Determine the (X, Y) coordinate at the center of the cell enclosing the given text.  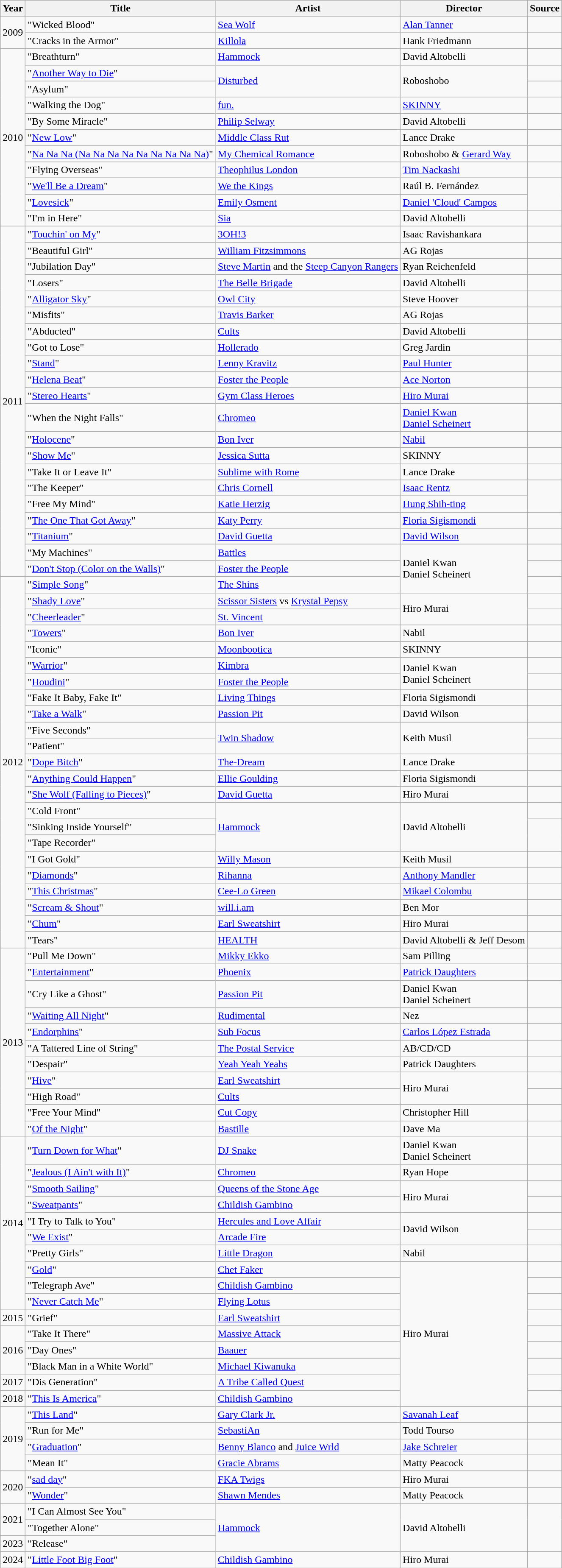
"My Machines" (120, 552)
2012 (13, 762)
"Cheerleader" (120, 617)
"Cracks in the Armor" (120, 41)
Ryan Reichenfeld (464, 267)
Benny Blanco and Juice Wrld (308, 1447)
3OH!3 (308, 234)
"Asylum" (120, 89)
"Walking the Dog" (120, 105)
"Sinking Inside Yourself" (120, 827)
2019 (13, 1439)
2013 (13, 1042)
"Gold" (120, 1269)
Hank Friedmann (464, 41)
St. Vincent (308, 617)
2024 (13, 1560)
Dave Ma (464, 1129)
Willy Mason (308, 859)
"We'll Be a Dream" (120, 186)
"Free Your Mind" (120, 1113)
"Breathturn" (120, 57)
Hercules and Love Affair (308, 1221)
"Show Me" (120, 455)
"Turn Down for What" (120, 1151)
"Losers" (120, 283)
"Towers" (120, 633)
"By Some Miracle" (120, 121)
"Take a Walk" (120, 714)
Killola (308, 41)
Katy Perry (308, 520)
"Tears" (120, 940)
Director (464, 8)
HEALTH (308, 940)
"Simple Song" (120, 585)
2021 (13, 1519)
"Don't Stop (Color on the Walls)" (120, 569)
"Black Man in a White World" (120, 1366)
"Diamonds" (120, 875)
Tim Nackashi (464, 170)
"Dope Bitch" (120, 762)
"Little Foot Big Foot" (120, 1560)
"Pull Me Down" (120, 956)
Gym Class Heroes (308, 396)
"High Road" (120, 1096)
"Tape Recorder" (120, 843)
We the Kings (308, 186)
Little Dragon (308, 1253)
The Belle Brigade (308, 283)
Rudimental (308, 1016)
2018 (13, 1398)
"This Is America" (120, 1398)
"I Try to Talk to You" (120, 1221)
"Sweatpants" (120, 1205)
"Cold Front" (120, 811)
Phoenix (308, 972)
"sad day" (120, 1479)
"Fake It Baby, Fake It" (120, 698)
Title (120, 8)
"She Wolf (Falling to Pieces)" (120, 795)
"Cry Like a Ghost" (120, 994)
Bastille (308, 1129)
Twin Shadow (308, 738)
Sam Pilling (464, 956)
"Flying Overseas" (120, 170)
"I Can Almost See You" (120, 1511)
Year (13, 8)
Baauer (308, 1350)
"Helena Beat" (120, 379)
2014 (13, 1223)
Arcade Fire (308, 1237)
"This Land" (120, 1415)
Greg Jardin (464, 347)
"Smooth Sailing" (120, 1189)
Lenny Kravitz (308, 363)
"Wicked Blood" (120, 25)
AB/CD/CD (464, 1048)
"Despair" (120, 1064)
The Postal Service (308, 1048)
"We Exist" (120, 1237)
The Shins (308, 585)
Massive Attack (308, 1334)
Sub Focus (308, 1032)
Cee-Lo Green (308, 891)
"Anything Could Happen" (120, 778)
"Telegraph Ave" (120, 1286)
"Warrior" (120, 665)
"Release" (120, 1544)
Steve Hoover (464, 299)
"Beautiful Girl" (120, 251)
"This Christmas" (120, 891)
"Got to Lose" (120, 347)
Ellie Goulding (308, 778)
Roboshobo (464, 81)
"Grief" (120, 1318)
2015 (13, 1318)
Battles (308, 552)
"Day Ones" (120, 1350)
Middle Class Rut (308, 137)
will.i.am (308, 907)
Carlos López Estrada (464, 1032)
"Endorphins" (120, 1032)
Ben Mor (464, 907)
A Tribe Called Quest (308, 1382)
The-Dream (308, 762)
Katie Herzig (308, 504)
Todd Tourso (464, 1431)
Theophilus London (308, 170)
Mikky Ekko (308, 956)
Sia (308, 218)
"Holocene" (120, 439)
Savanah Leaf (464, 1415)
"Jubilation Day" (120, 267)
"New Low" (120, 137)
"The Keeper" (120, 488)
"Stereo Hearts" (120, 396)
"Take It There" (120, 1334)
"Dis Generation" (120, 1382)
"Pretty Girls" (120, 1253)
Sea Wolf (308, 25)
Anthony Mandler (464, 875)
Steve Martin and the Steep Canyon Rangers (308, 267)
Shawn Mendes (308, 1495)
"Wonder" (120, 1495)
"Iconic" (120, 649)
Philip Selway (308, 121)
SebastiAn (308, 1431)
"Misfits" (120, 315)
William Fitzsimmons (308, 251)
"A Tattered Line of String" (120, 1048)
Hung Shih-ting (464, 504)
Cut Copy (308, 1113)
"Waiting All Night" (120, 1016)
"Shady Love" (120, 601)
"Touchin' on My" (120, 234)
Daniel 'Cloud' Campos (464, 202)
2011 (13, 402)
"Hive" (120, 1080)
"I Got Gold" (120, 859)
"Run for Me" (120, 1431)
2010 (13, 137)
Yeah Yeah Yeahs (308, 1064)
2017 (13, 1382)
Gracie Abrams (308, 1463)
"Five Seconds" (120, 730)
Moonbootica (308, 649)
Travis Barker (308, 315)
"Abducted" (120, 331)
Sublime with Rome (308, 472)
"Titanium" (120, 536)
FKA Twigs (308, 1479)
My Chemical Romance (308, 153)
2023 (13, 1544)
Ace Norton (464, 379)
fun. (308, 105)
"The One That Got Away" (120, 520)
"I'm in Here" (120, 218)
"Of the Night" (120, 1129)
"Na Na Na (Na Na Na Na Na Na Na Na Na)" (120, 153)
Artist (308, 8)
"Free My Mind" (120, 504)
"Together Alone" (120, 1528)
Nez (464, 1016)
Paul Hunter (464, 363)
Hollerado (308, 347)
Christopher Hill (464, 1113)
"Houdini" (120, 681)
Jake Schreier (464, 1447)
"Take It or Leave It" (120, 472)
Gary Clark Jr. (308, 1415)
David Altobelli & Jeff Desom (464, 940)
"Entertainment" (120, 972)
Chris Cornell (308, 488)
"Jealous (I Ain't with It)" (120, 1172)
Scissor Sisters vs Krystal Pepsy (308, 601)
Emily Osment (308, 202)
Chet Faker (308, 1269)
"Graduation" (120, 1447)
Alan Tanner (464, 25)
"Mean It" (120, 1463)
Queens of the Stone Age (308, 1189)
DJ Snake (308, 1151)
Michael Kiwanuka (308, 1366)
"Scream & Shout" (120, 907)
Kimbra (308, 665)
"Patient" (120, 746)
Source (545, 8)
Ryan Hope (464, 1172)
"Stand" (120, 363)
Owl City (308, 299)
Disturbed (308, 81)
"Another Way to Die" (120, 73)
Living Things (308, 698)
2009 (13, 33)
2020 (13, 1487)
Raúl B. Fernández (464, 186)
Rihanna (308, 875)
"Lovesick" (120, 202)
Mikael Colombu (464, 891)
Isaac Rentz (464, 488)
"Never Catch Me" (120, 1302)
"Alligator Sky" (120, 299)
2016 (13, 1350)
"Chum" (120, 924)
Flying Lotus (308, 1302)
Isaac Ravishankara (464, 234)
Roboshobo & Gerard Way (464, 153)
"When the Night Falls" (120, 417)
Jessica Sutta (308, 455)
